Return (X, Y) of the center of cell containing provided text 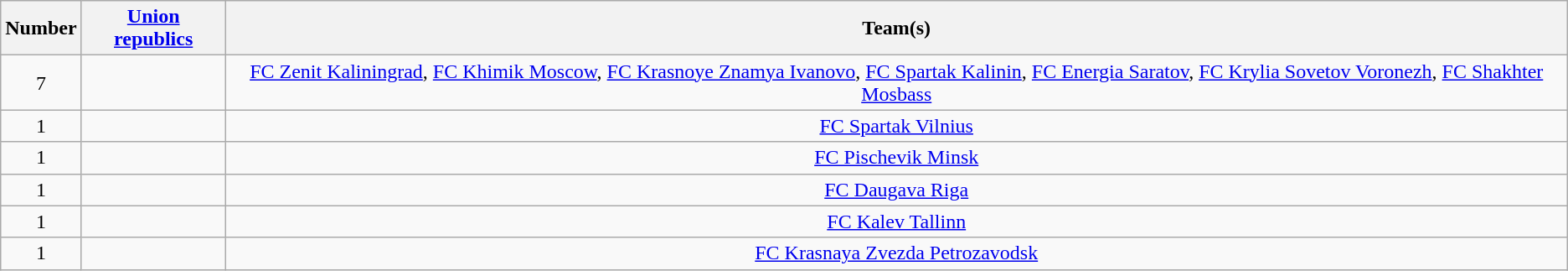
FC Spartak Vilnius (896, 126)
7 (41, 82)
FC Krasnaya Zvezda Petrozavodsk (896, 253)
FC Daugava Riga (896, 190)
FC Pischevik Minsk (896, 158)
FC Kalev Tallinn (896, 221)
Union republics (153, 29)
Team(s) (896, 29)
Number (41, 29)
